Capture the cell that displays the provided text and extract its (X, Y) central coordinate. 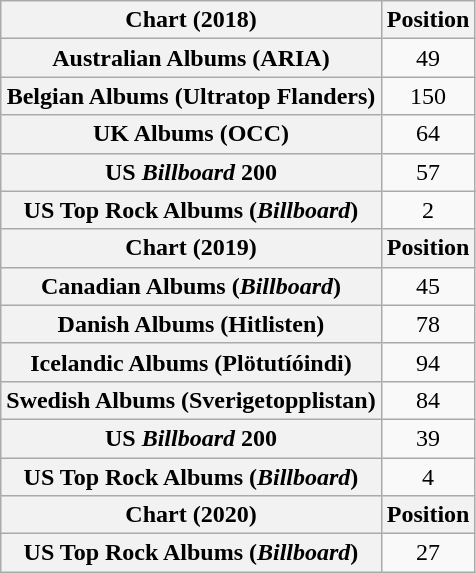
57 (428, 172)
2 (428, 210)
Chart (2020) (191, 515)
64 (428, 134)
27 (428, 553)
Belgian Albums (Ultratop Flanders) (191, 96)
Australian Albums (ARIA) (191, 58)
94 (428, 362)
Icelandic Albums (Plötutíóindi) (191, 362)
45 (428, 286)
Chart (2019) (191, 248)
49 (428, 58)
39 (428, 438)
Swedish Albums (Sverigetopplistan) (191, 400)
4 (428, 477)
UK Albums (OCC) (191, 134)
Canadian Albums (Billboard) (191, 286)
Danish Albums (Hitlisten) (191, 324)
84 (428, 400)
Chart (2018) (191, 20)
78 (428, 324)
150 (428, 96)
